Determine the (X, Y) coordinate at the center of the cell enclosing the given text.  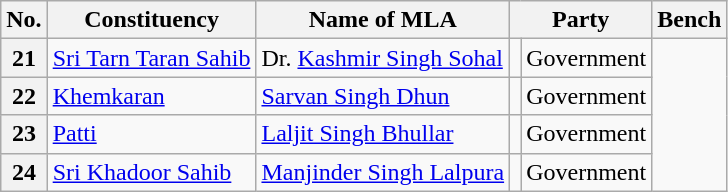
Laljit Singh Bhullar (383, 134)
Sri Tarn Taran Sahib (152, 58)
Manjinder Singh Lalpura (383, 172)
21 (24, 58)
Constituency (152, 20)
Sarvan Singh Dhun (383, 96)
No. (24, 20)
Party (581, 20)
Khemkaran (152, 96)
Patti (152, 134)
24 (24, 172)
Dr. Kashmir Singh Sohal (383, 58)
Bench (690, 20)
Name of MLA (383, 20)
Sri Khadoor Sahib (152, 172)
22 (24, 96)
23 (24, 134)
